Pinpoint the cell where the given text exists, returning its [X, Y] midpoint coordinate. 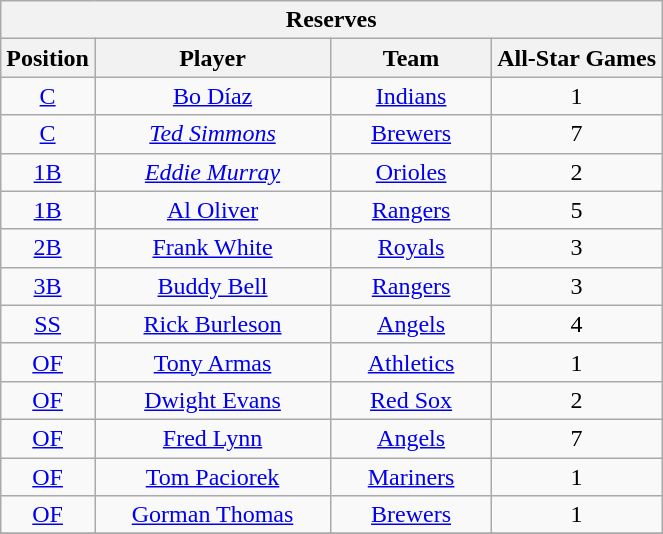
Fred Lynn [212, 438]
Dwight Evans [212, 400]
Tom Paciorek [212, 477]
5 [577, 210]
SS [48, 324]
Tony Armas [212, 362]
Bo Díaz [212, 96]
Al Oliver [212, 210]
Position [48, 58]
2B [48, 248]
3B [48, 286]
Royals [412, 248]
Eddie Murray [212, 172]
Mariners [412, 477]
Athletics [412, 362]
Orioles [412, 172]
Gorman Thomas [212, 515]
Frank White [212, 248]
Indians [412, 96]
Reserves [332, 20]
Buddy Bell [212, 286]
Rick Burleson [212, 324]
Team [412, 58]
Player [212, 58]
4 [577, 324]
All-Star Games [577, 58]
Red Sox [412, 400]
Ted Simmons [212, 134]
